Return [x, y] of the center of cell containing provided text 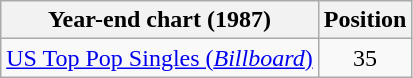
Year-end chart (1987) [160, 20]
Position [365, 20]
US Top Pop Singles (Billboard) [160, 58]
35 [365, 58]
